Return [x, y] of the center of cell containing provided text 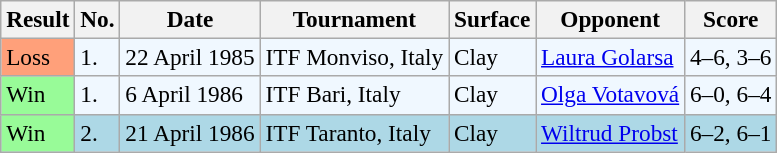
Score [731, 19]
Tournament [354, 19]
4–6, 3–6 [731, 57]
Loss [38, 57]
Opponent [610, 19]
ITF Bari, Italy [354, 95]
Laura Golarsa [610, 57]
6 April 1986 [190, 95]
Olga Votavová [610, 95]
ITF Monviso, Italy [354, 57]
Date [190, 19]
No. [98, 19]
21 April 1986 [190, 133]
2. [98, 133]
6–0, 6–4 [731, 95]
Wiltrud Probst [610, 133]
ITF Taranto, Italy [354, 133]
Surface [492, 19]
22 April 1985 [190, 57]
6–2, 6–1 [731, 133]
Result [38, 19]
